Return (X, Y) of the center of cell containing provided text 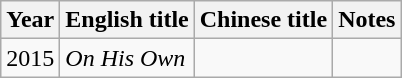
Year (30, 20)
English title (127, 20)
2015 (30, 58)
Notes (367, 20)
On His Own (127, 58)
Chinese title (263, 20)
